Detect which cell encompasses the target text, then output its (x, y) center coordinate. 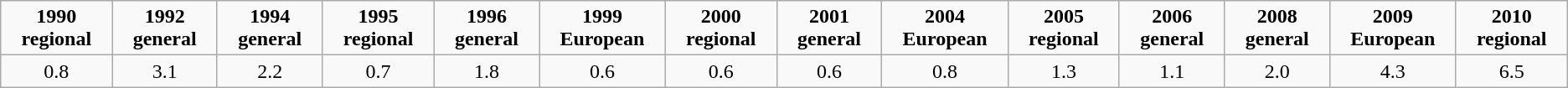
2.0 (1277, 71)
2000 regional (720, 28)
0.7 (379, 71)
2005 regional (1064, 28)
6.5 (1511, 71)
2.2 (270, 71)
2008 general (1277, 28)
1.1 (1172, 71)
3.1 (165, 71)
4.3 (1393, 71)
1995 regional (379, 28)
2001 general (829, 28)
1996 general (487, 28)
1999 European (602, 28)
2009 European (1393, 28)
1992 general (165, 28)
2010 regional (1511, 28)
1.8 (487, 71)
1994 general (270, 28)
2006 general (1172, 28)
1990 regional (57, 28)
1.3 (1064, 71)
2004 European (945, 28)
